Locate the cell with the specified text and output its [X, Y] center coordinate. 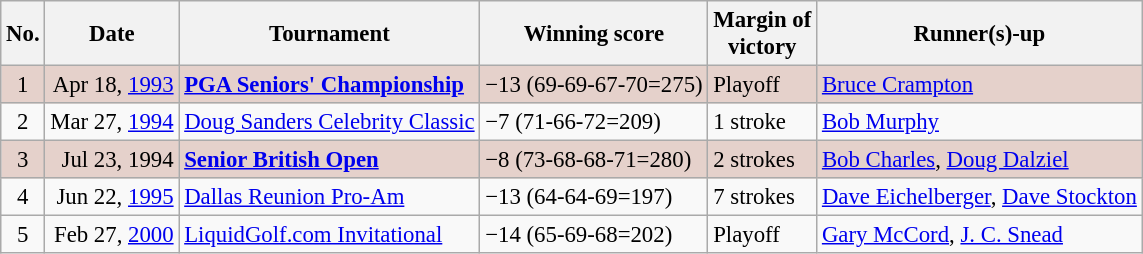
Dave Eichelberger, Dave Stockton [980, 197]
Tournament [330, 34]
1 [23, 85]
Margin ofvictory [762, 34]
Dallas Reunion Pro-Am [330, 197]
5 [23, 235]
−13 (69-69-67-70=275) [594, 85]
Winning score [594, 34]
Runner(s)-up [980, 34]
7 strokes [762, 197]
Bruce Crampton [980, 85]
PGA Seniors' Championship [330, 85]
Mar 27, 1994 [112, 122]
1 stroke [762, 122]
−14 (65-69-68=202) [594, 235]
2 strokes [762, 160]
−7 (71-66-72=209) [594, 122]
Feb 27, 2000 [112, 235]
Bob Murphy [980, 122]
2 [23, 122]
Jun 22, 1995 [112, 197]
Bob Charles, Doug Dalziel [980, 160]
Jul 23, 1994 [112, 160]
3 [23, 160]
4 [23, 197]
Apr 18, 1993 [112, 85]
No. [23, 34]
Doug Sanders Celebrity Classic [330, 122]
Date [112, 34]
Senior British Open [330, 160]
−8 (73-68-68-71=280) [594, 160]
LiquidGolf.com Invitational [330, 235]
Gary McCord, J. C. Snead [980, 235]
−13 (64-64-69=197) [594, 197]
